Search for the cell housing the specified text and yield its [X, Y] center coordinate. 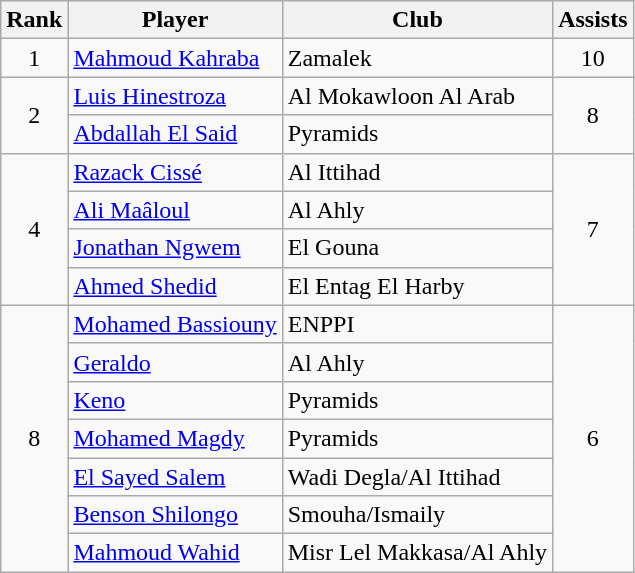
7 [593, 229]
Abdallah El Said [175, 134]
Al Ittihad [417, 172]
Razack Cissé [175, 172]
Club [417, 20]
Misr Lel Makkasa/Al Ahly [417, 553]
Mohamed Bassiouny [175, 324]
Mahmoud Wahid [175, 553]
Mahmoud Kahraba [175, 58]
El Gouna [417, 248]
Luis Hinestroza [175, 96]
El Entag El Harby [417, 286]
2 [34, 115]
Wadi Degla/Al Ittihad [417, 477]
Keno [175, 400]
Ahmed Shedid [175, 286]
Zamalek [417, 58]
Al Mokawloon Al Arab [417, 96]
Rank [34, 20]
Ali Maâloul [175, 210]
4 [34, 229]
El Sayed Salem [175, 477]
Jonathan Ngwem [175, 248]
6 [593, 438]
Player [175, 20]
10 [593, 58]
ENPPI [417, 324]
1 [34, 58]
Geraldo [175, 362]
Smouha/Ismaily [417, 515]
Assists [593, 20]
Mohamed Magdy [175, 438]
Benson Shilongo [175, 515]
